Pinpoint the cell where the given text exists, returning its (x, y) midpoint coordinate. 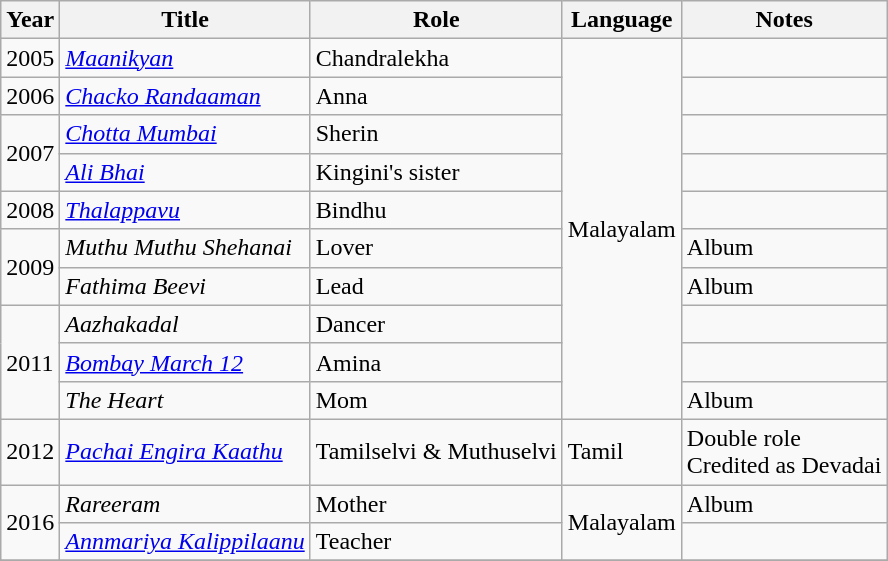
Mom (436, 400)
Sherin (436, 134)
2012 (30, 452)
Ali Bhai (185, 172)
Teacher (436, 542)
Chandralekha (436, 58)
Aazhakadal (185, 324)
Dancer (436, 324)
2008 (30, 210)
2009 (30, 267)
Kingini's sister (436, 172)
Chotta Mumbai (185, 134)
2011 (30, 362)
Amina (436, 362)
Bindhu (436, 210)
Mother (436, 503)
The Heart (185, 400)
Pachai Engira Kaathu (185, 452)
Annmariya Kalippilaanu (185, 542)
Rareeram (185, 503)
Title (185, 20)
Tamilselvi & Muthuselvi (436, 452)
2005 (30, 58)
Maanikyan (185, 58)
Double role Credited as Devadai (784, 452)
Chacko Randaaman (185, 96)
Muthu Muthu Shehanai (185, 248)
Lead (436, 286)
Role (436, 20)
2016 (30, 522)
Language (622, 20)
2007 (30, 153)
Tamil (622, 452)
Thalappavu (185, 210)
Lover (436, 248)
Year (30, 20)
Bombay March 12 (185, 362)
2006 (30, 96)
Notes (784, 20)
Anna (436, 96)
Fathima Beevi (185, 286)
